Determine the (x, y) coordinate at the center of the cell enclosing the given text.  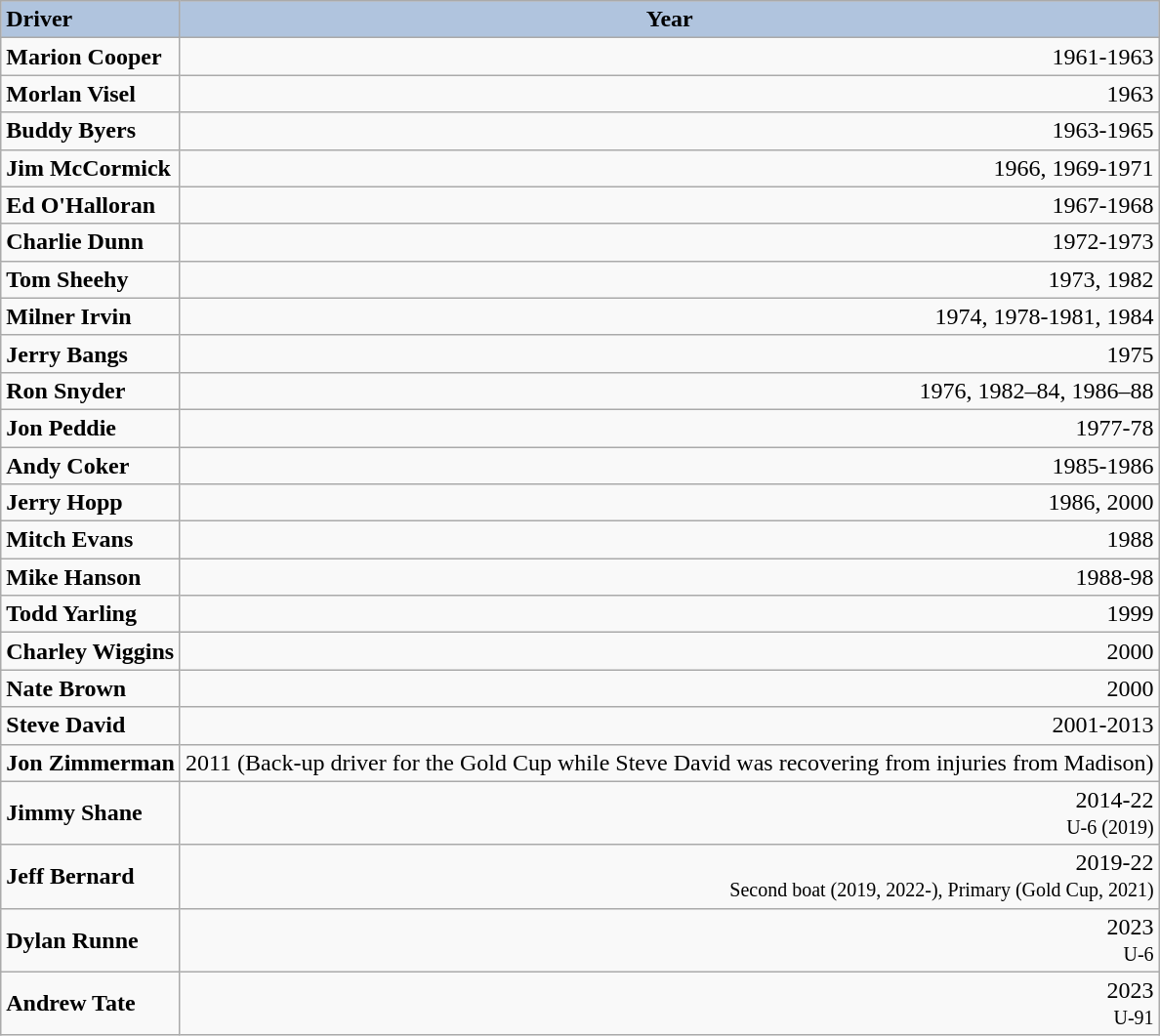
Charlie Dunn (91, 242)
2011 (Back-up driver for the Gold Cup while Steve David was recovering from injuries from Madison) (670, 763)
1974, 1978-1981, 1984 (670, 316)
1961-1963 (670, 57)
Steve David (91, 725)
Buddy Byers (91, 131)
Dylan Runne (91, 939)
Ron Snyder (91, 391)
Andy Coker (91, 466)
Mitch Evans (91, 540)
1963 (670, 94)
Jim McCormick (91, 168)
1963-1965 (670, 131)
2023 U-6 (670, 939)
Jerry Bangs (91, 353)
Charley Wiggins (91, 651)
1972-1973 (670, 242)
2023 U-91 (670, 1004)
Todd Yarling (91, 614)
1967-1968 (670, 205)
1999 (670, 614)
2019-22 Second boat (2019, 2022-), Primary (Gold Cup, 2021) (670, 877)
Jeff Bernard (91, 877)
Ed O'Halloran (91, 205)
1986, 2000 (670, 503)
Tom Sheehy (91, 279)
Driver (91, 20)
1966, 1969-1971 (670, 168)
Marion Cooper (91, 57)
Milner Irvin (91, 316)
2014-22 U-6 (2019) (670, 812)
Mike Hanson (91, 577)
Jerry Hopp (91, 503)
1975 (670, 353)
Jon Zimmerman (91, 763)
2001-2013 (670, 725)
Nate Brown (91, 688)
1988 (670, 540)
Andrew Tate (91, 1004)
1973, 1982 (670, 279)
1976, 1982–84, 1986–88 (670, 391)
Jimmy Shane (91, 812)
1977-78 (670, 428)
Year (670, 20)
1988-98 (670, 577)
1985-1986 (670, 466)
Morlan Visel (91, 94)
Jon Peddie (91, 428)
